Scan for the cell matching the given text and deliver its [X, Y] coordinate at center. 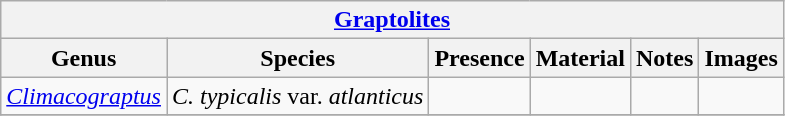
Presence [480, 58]
Species [297, 58]
Notes [664, 58]
Genus [84, 58]
Material [580, 58]
Images [741, 58]
Graptolites [392, 20]
Climacograptus [84, 96]
C. typicalis var. atlanticus [297, 96]
